Capture the cell that displays the provided text and extract its [X, Y] central coordinate. 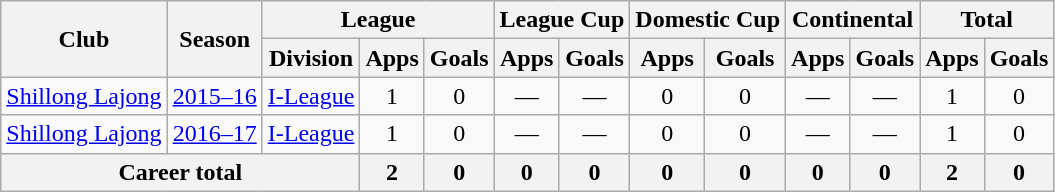
League Cup [562, 20]
Continental [853, 20]
Domestic Cup [708, 20]
Division [311, 58]
2015–16 [214, 96]
Season [214, 39]
2016–17 [214, 134]
Club [84, 39]
League [378, 20]
Career total [180, 172]
Total [987, 20]
